Scan for the cell matching the given text and deliver its [X, Y] coordinate at center. 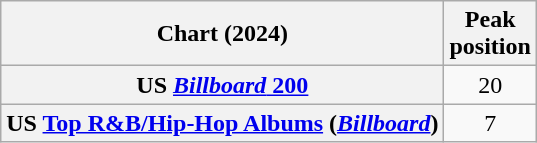
20 [490, 85]
US Billboard 200 [222, 85]
US Top R&B/Hip-Hop Albums (Billboard) [222, 123]
Peakposition [490, 34]
Chart (2024) [222, 34]
7 [490, 123]
